Locate the cell with the specified text and output its [x, y] center coordinate. 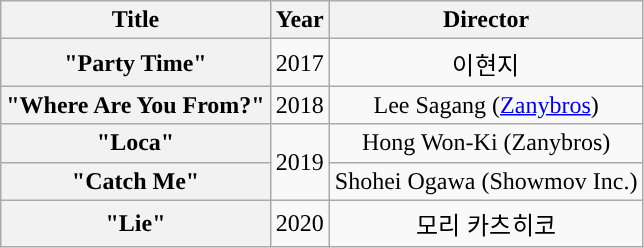
2017 [300, 62]
Hong Won-Ki (Zanybros) [486, 143]
Title [136, 20]
2019 [300, 162]
Year [300, 20]
이현지 [486, 62]
"Lie" [136, 224]
"Catch Me" [136, 181]
Shohei Ogawa (Showmov Inc.) [486, 181]
Director [486, 20]
Lee Sagang (Zanybros) [486, 105]
모리 카츠히코 [486, 224]
2018 [300, 105]
"Party Time" [136, 62]
"Where Are You From?" [136, 105]
2020 [300, 224]
"Loca" [136, 143]
